Find where the given text appears and provide that cell's center as [X, Y] coordinate. 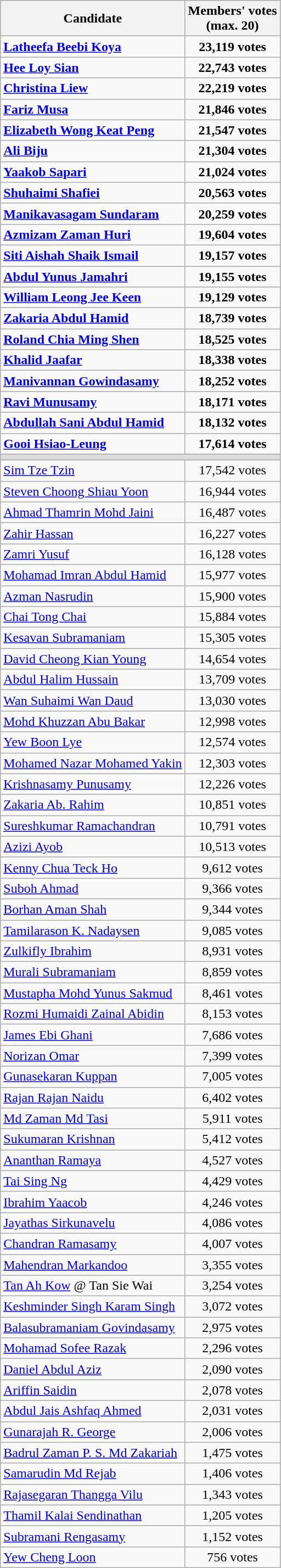
Md Zaman Md Tasi [93, 1118]
3,254 votes [233, 1286]
Abdullah Sani Abdul Hamid [93, 423]
16,944 votes [233, 491]
Yew Boon Lye [93, 742]
Sukumaran Krishnan [93, 1139]
Members' votes(max. 20) [233, 19]
Gooi Hsiao-Leung [93, 444]
2,031 votes [233, 1411]
18,252 votes [233, 381]
Steven Choong Shiau Yoon [93, 491]
18,338 votes [233, 360]
18,171 votes [233, 402]
Sim Tze Tzin [93, 471]
20,259 votes [233, 214]
Wan Suhaimi Wan Daud [93, 701]
17,614 votes [233, 444]
Suboh Ahmad [93, 888]
James Ebi Ghani [93, 1035]
12,998 votes [233, 721]
2,975 votes [233, 1328]
8,859 votes [233, 972]
20,563 votes [233, 193]
Jayathas Sirkunavelu [93, 1223]
15,900 votes [233, 596]
Mohd Khuzzan Abu Bakar [93, 721]
Latheefa Beebi Koya [93, 47]
Azizi Ayob [93, 847]
1,205 votes [233, 1515]
William Leong Jee Keen [93, 298]
16,227 votes [233, 533]
13,709 votes [233, 680]
Badrul Zaman P. S. Md Zakariah [93, 1453]
10,851 votes [233, 805]
Christina Liew [93, 88]
Ariffin Saidin [93, 1390]
14,654 votes [233, 659]
3,072 votes [233, 1307]
Murali Subramaniam [93, 972]
1,475 votes [233, 1453]
Gunarajah R. George [93, 1432]
21,304 votes [233, 151]
Ahmad Thamrin Mohd Jaini [93, 512]
2,296 votes [233, 1348]
19,155 votes [233, 276]
1,152 votes [233, 1536]
Borhan Aman Shah [93, 909]
4,246 votes [233, 1202]
Manivannan Gowindasamy [93, 381]
17,542 votes [233, 471]
Abdul Jais Ashfaq Ahmed [93, 1411]
15,305 votes [233, 638]
5,911 votes [233, 1118]
18,132 votes [233, 423]
Chandran Ramasamy [93, 1244]
19,129 votes [233, 298]
David Cheong Kian Young [93, 659]
Abdul Halim Hussain [93, 680]
12,226 votes [233, 784]
Mahendran Markandoo [93, 1264]
2,078 votes [233, 1390]
18,739 votes [233, 318]
Mohamad Imran Abdul Hamid [93, 575]
Rajan Rajan Naidu [93, 1097]
4,429 votes [233, 1181]
2,006 votes [233, 1432]
18,525 votes [233, 339]
Yaakob Sapari [93, 172]
Shuhaimi Shafiei [93, 193]
4,007 votes [233, 1244]
Siti Aishah Shaik Ismail [93, 255]
Abdul Yunus Jamahri [93, 276]
12,574 votes [233, 742]
8,461 votes [233, 993]
4,086 votes [233, 1223]
1,406 votes [233, 1474]
Zulkifly Ibrahim [93, 951]
19,604 votes [233, 234]
Zakaria Abdul Hamid [93, 318]
21,547 votes [233, 130]
Ravi Munusamy [93, 402]
5,412 votes [233, 1139]
23,119 votes [233, 47]
16,487 votes [233, 512]
Fariz Musa [93, 109]
21,846 votes [233, 109]
6,402 votes [233, 1097]
Keshminder Singh Karam Singh [93, 1307]
9,366 votes [233, 888]
Azmizam Zaman Huri [93, 234]
10,791 votes [233, 826]
Kenny Chua Teck Ho [93, 867]
Ibrahim Yaacob [93, 1202]
Thamil Kalai Sendinathan [93, 1515]
7,399 votes [233, 1056]
9,612 votes [233, 867]
Balasubramaniam Govindasamy [93, 1328]
13,030 votes [233, 701]
2,090 votes [233, 1369]
Norizan Omar [93, 1056]
22,219 votes [233, 88]
Ali Biju [93, 151]
Azman Nasrudin [93, 596]
Mohamad Sofee Razak [93, 1348]
10,513 votes [233, 847]
Mohamed Nazar Mohamed Yakin [93, 763]
9,085 votes [233, 931]
Rajasegaran Thangga Vilu [93, 1494]
Kesavan Subramaniam [93, 638]
Elizabeth Wong Keat Peng [93, 130]
4,527 votes [233, 1160]
Zakaria Ab. Rahim [93, 805]
Tamilarason K. Nadaysen [93, 931]
Hee Loy Sian [93, 68]
3,355 votes [233, 1264]
Subramani Rengasamy [93, 1536]
7,005 votes [233, 1077]
8,931 votes [233, 951]
15,884 votes [233, 617]
756 votes [233, 1557]
Mustapha Mohd Yunus Sakmud [93, 993]
Daniel Abdul Aziz [93, 1369]
Khalid Jaafar [93, 360]
Tai Sing Ng [93, 1181]
22,743 votes [233, 68]
Gunasekaran Kuppan [93, 1077]
Chai Tong Chai [93, 617]
Tan Ah Kow @ Tan Sie Wai [93, 1286]
Zahir Hassan [93, 533]
Ananthan Ramaya [93, 1160]
Samarudin Md Rejab [93, 1474]
21,024 votes [233, 172]
12,303 votes [233, 763]
Zamri Yusuf [93, 554]
Krishnasamy Punusamy [93, 784]
8,153 votes [233, 1014]
Manikavasagam Sundaram [93, 214]
Rozmi Humaidi Zainal Abidin [93, 1014]
7,686 votes [233, 1035]
15,977 votes [233, 575]
19,157 votes [233, 255]
16,128 votes [233, 554]
Sureshkumar Ramachandran [93, 826]
9,344 votes [233, 909]
Candidate [93, 19]
Roland Chia Ming Shen [93, 339]
1,343 votes [233, 1494]
Yew Cheng Loon [93, 1557]
